Search for the cell housing the specified text and yield its [X, Y] center coordinate. 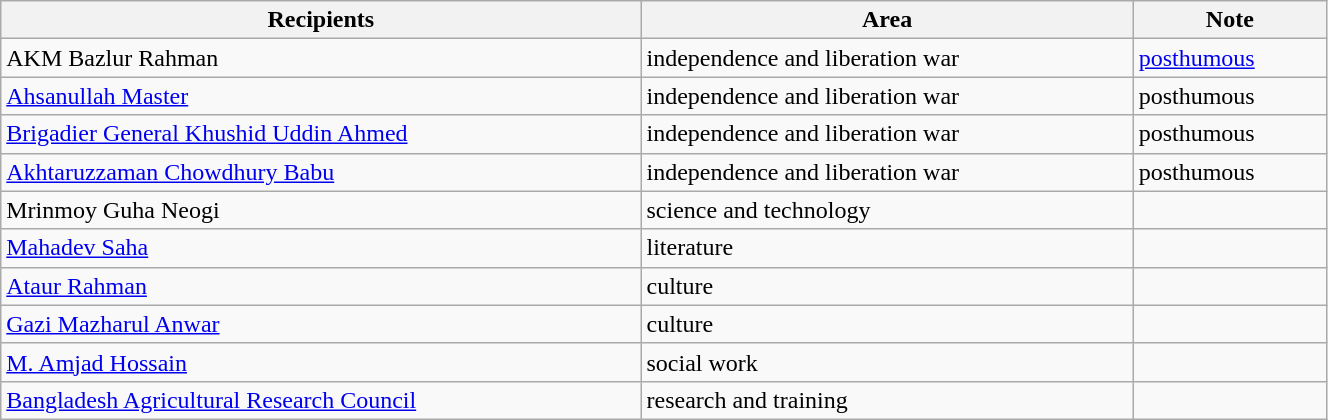
Area [887, 20]
Ataur Rahman [321, 286]
Gazi Mazharul Anwar [321, 324]
Akhtaruzzaman Chowdhury Babu [321, 172]
M. Amjad Hossain [321, 362]
Ahsanullah Master [321, 96]
research and training [887, 400]
Recipients [321, 20]
Bangladesh Agricultural Research Council [321, 400]
Note [1230, 20]
science and technology [887, 210]
AKM Bazlur Rahman [321, 58]
Mrinmoy Guha Neogi [321, 210]
Mahadev Saha [321, 248]
social work [887, 362]
Brigadier General Khushid Uddin Ahmed [321, 134]
literature [887, 248]
